Extract the (x, y) coordinate from the center of the cell holding the provided text.  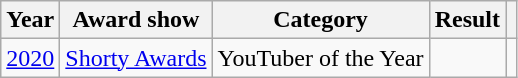
Year (30, 20)
Shorty Awards (136, 58)
Award show (136, 20)
2020 (30, 58)
YouTuber of the Year (320, 58)
Category (320, 20)
Result (467, 20)
